For the text-containing cell, return its midpoint in [X, Y] coordinate format. 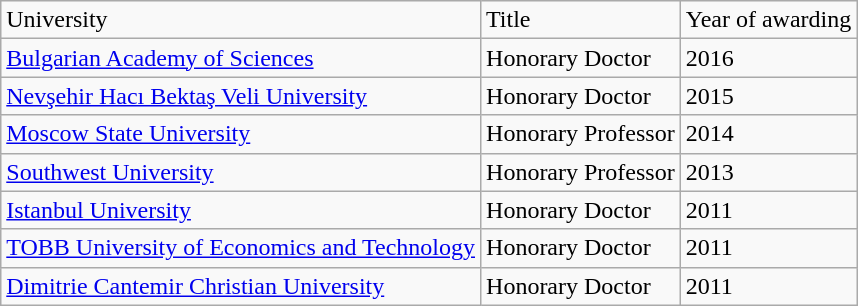
TOBB University of Economics and Technology [241, 248]
Moscow State University [241, 134]
University [241, 20]
Istanbul University [241, 210]
Year of awarding [768, 20]
2013 [768, 172]
Southwest University [241, 172]
Bulgarian Academy of Sciences [241, 58]
2016 [768, 58]
Dimitrie Cantemir Christian University [241, 286]
2015 [768, 96]
2014 [768, 134]
Nevşehir Hacı Bektaş Veli University [241, 96]
Title [581, 20]
